Return the (x, y) coordinate for the center point of the cell that contains the specified text.  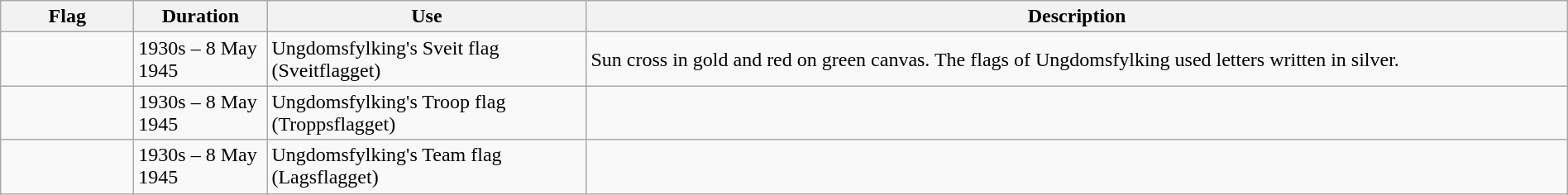
Duration (200, 17)
Ungdomsfylking's Team flag (Lagsflagget) (427, 167)
Sun cross in gold and red on green canvas. The flags of Ungdomsfylking used letters written in silver. (1077, 59)
Ungdomsfylking's Troop flag (Troppsflagget) (427, 112)
Use (427, 17)
Flag (68, 17)
Ungdomsfylking's Sveit flag (Sveitflagget) (427, 59)
Description (1077, 17)
